Find where the given text appears and provide that cell's center as [X, Y] coordinate. 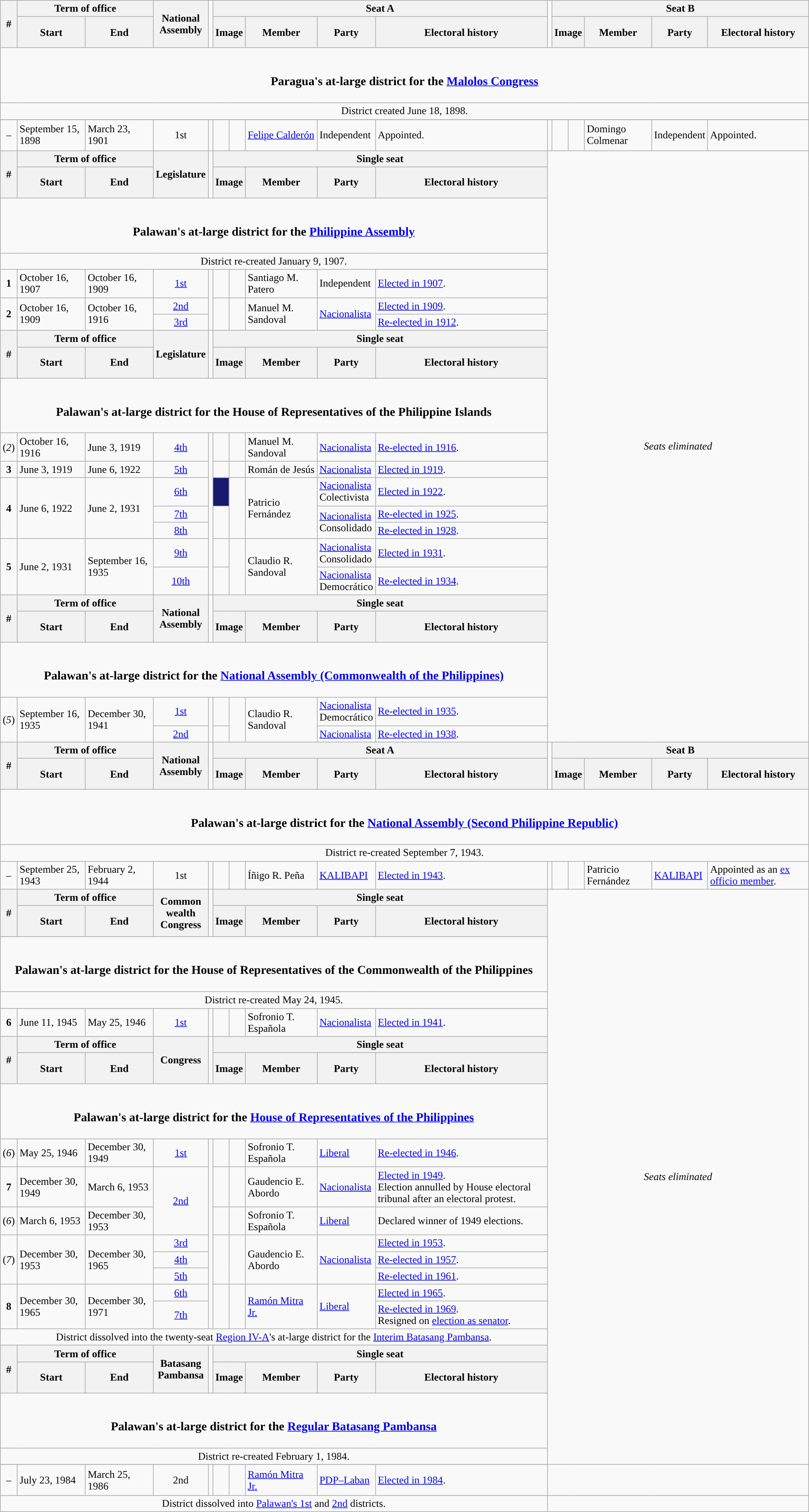
CommonwealthCongress [181, 913]
(5) [9, 720]
Santiago M. Patero [281, 284]
Elected in 1949.Election annulled by House electoral tribunal after an electoral protest. [462, 1187]
2 [9, 314]
Elected in 1984. [462, 1480]
District dissolved into Palawan's 1st and 2nd districts. [274, 1504]
February 2, 1944 [119, 875]
Declared winner of 1949 elections. [462, 1221]
Palawan's at-large district for the National Assembly (Commonwealth of the Philippines) [274, 670]
Palawan's at-large district for the Philippine Assembly [274, 226]
District re-created January 9, 1907. [274, 261]
BatasangPambansa [181, 1369]
Re-elected in 1961. [462, 1276]
4 [9, 508]
Re-elected in 1934. [462, 581]
Íñigo R. Peña [281, 875]
3 [9, 469]
September 25, 1943 [51, 875]
8 [9, 1306]
Re-elected in 1969.Resigned on election as senator. [462, 1315]
7 [9, 1187]
Re-elected in 1935. [462, 711]
Paragua's at-large district for the Malolos Congress [404, 75]
District re-created May 24, 1945. [274, 1000]
District dissolved into the twenty-seat Region IV-A's at-large district for the Interim Batasang Pambansa. [274, 1337]
5 [9, 567]
(7) [9, 1260]
10th [181, 581]
June 11, 1945 [51, 1022]
Palawan's at-large district for the National Assembly (Second Philippine Republic) [404, 817]
Elected in 1909. [462, 306]
NacionalistaColectivista [347, 492]
Elected in 1922. [462, 492]
District re-created February 1, 1984. [274, 1456]
Elected in 1931. [462, 552]
Re-elected in 1928. [462, 530]
(2) [9, 447]
December 30, 1971 [119, 1306]
Elected in 1941. [462, 1022]
Palawan's at-large district for the House of Representatives of the Commonwealth of the Philippines [274, 964]
District created June 18, 1898. [404, 111]
District re-created September 7, 1943. [404, 853]
8th [181, 530]
October 16, 1907 [51, 284]
Appointed as an ex officio member. [758, 875]
Palawan's at-large district for the House of Representatives of the Philippines [274, 1112]
Re-elected in 1925. [462, 514]
Román de Jesús [281, 469]
Re-elected in 1916. [462, 447]
9th [181, 552]
Elected in 1943. [462, 875]
Elected in 1919. [462, 469]
Elected in 1907. [462, 284]
July 23, 1984 [51, 1480]
Domingo Colmenar [618, 135]
Re-elected in 1946. [462, 1153]
Re-elected in 1957. [462, 1260]
Elected in 1965. [462, 1292]
Re-elected in 1938. [462, 734]
PDP–Laban [347, 1480]
September 15, 1898 [51, 135]
Palawan's at-large district for the Regular Batasang Pambansa [274, 1420]
March 25, 1986 [119, 1480]
6 [9, 1022]
Felipe Calderón [281, 135]
March 23, 1901 [119, 135]
Congress [181, 1060]
1 [9, 284]
December 30, 1941 [119, 720]
Re-elected in 1912. [462, 322]
Palawan's at-large district for the House of Representatives of the Philippine Islands [274, 405]
Elected in 1953. [462, 1243]
